Determine the [X, Y] coordinate at the center of the cell enclosing the given text.  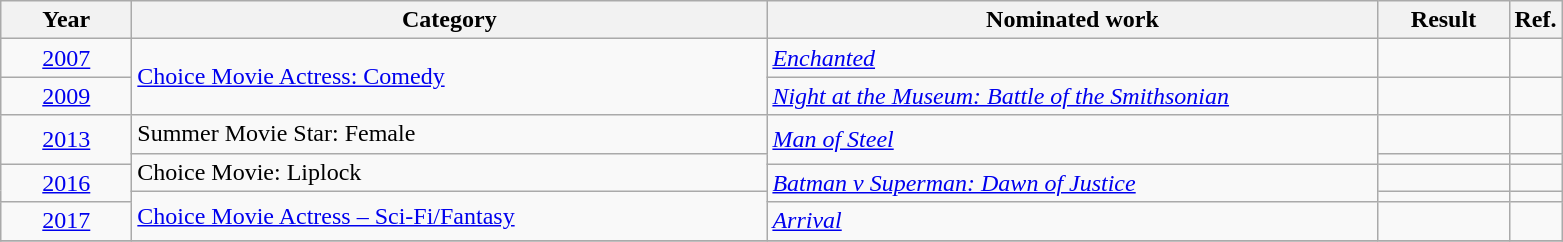
Arrival [1072, 221]
2007 [66, 58]
Enchanted [1072, 58]
Year [66, 20]
2009 [66, 96]
Choice Movie Actress: Comedy [450, 77]
Result [1444, 20]
2016 [66, 183]
2017 [66, 221]
Choice Movie: Liplock [450, 172]
Summer Movie Star: Female [450, 134]
Choice Movie Actress – Sci-Fi/Fantasy [450, 216]
2013 [66, 140]
Category [450, 20]
Night at the Museum: Battle of the Smithsonian [1072, 96]
Nominated work [1072, 20]
Ref. [1536, 20]
Man of Steel [1072, 140]
Batman v Superman: Dawn of Justice [1072, 183]
